From the cell containing the given text, extract its center point as [x, y] coordinate. 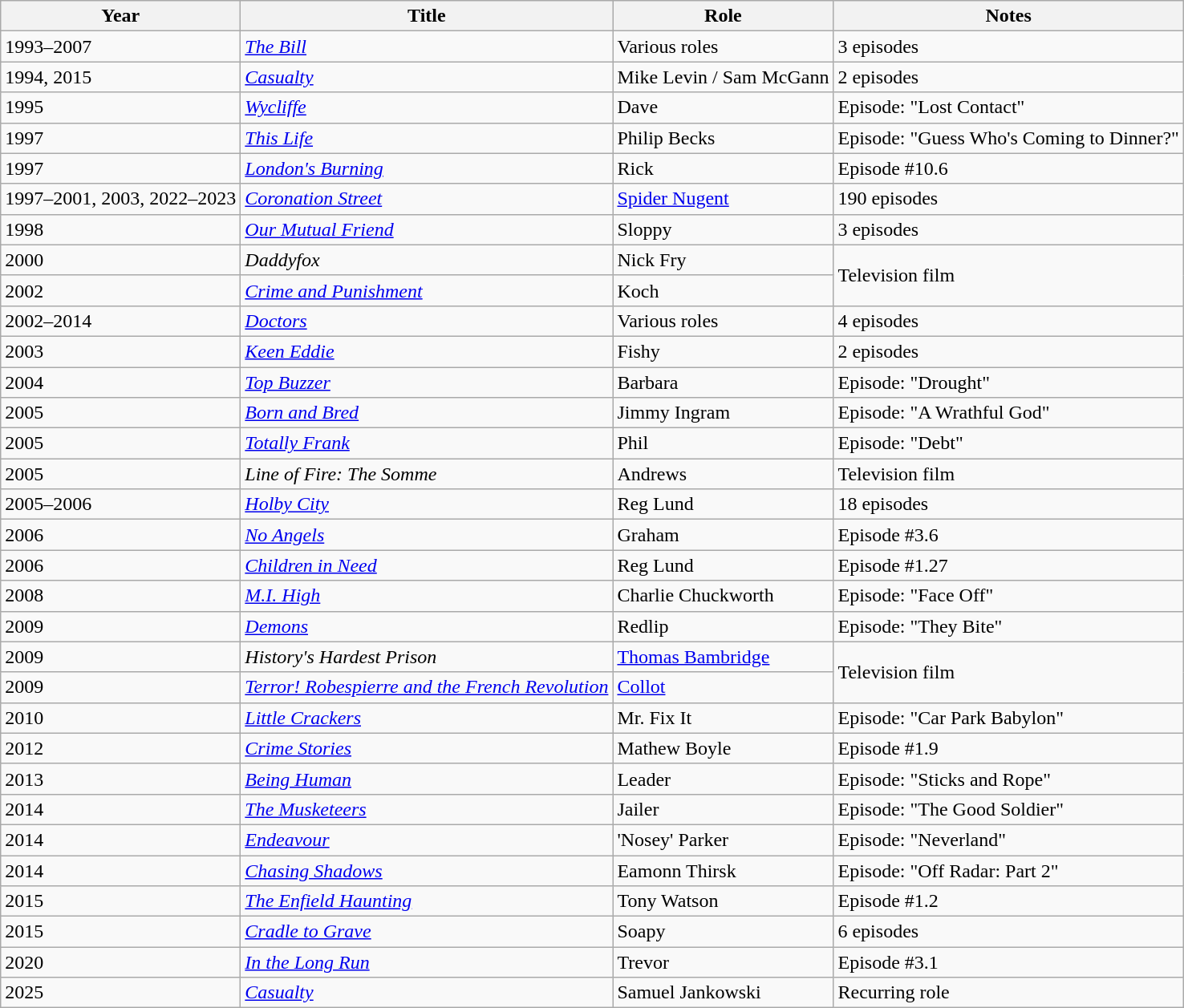
Episode #3.6 [1008, 535]
4 episodes [1008, 321]
Trevor [724, 962]
Leader [724, 779]
Cradle to Grave [427, 932]
2025 [120, 993]
Andrews [724, 474]
Episode: "A Wrathful God" [1008, 413]
Episode #10.6 [1008, 168]
Recurring role [1008, 993]
Keen Eddie [427, 351]
London's Burning [427, 168]
Barbara [724, 383]
Episode: "Debt" [1008, 443]
Year [120, 16]
M.I. High [427, 596]
Crime and Punishment [427, 290]
1995 [120, 107]
The Musketeers [427, 809]
History's Hardest Prison [427, 657]
2004 [120, 383]
Episode #1.9 [1008, 748]
Episode: "Drought" [1008, 383]
Children in Need [427, 565]
Philip Becks [724, 138]
Soapy [724, 932]
Episode: "Lost Contact" [1008, 107]
Episode: "Face Off" [1008, 596]
Role [724, 16]
The Bill [427, 47]
Endeavour [427, 840]
Episode #3.1 [1008, 962]
Episode: "Sticks and Rope" [1008, 779]
Episode #1.2 [1008, 901]
Koch [724, 290]
'Nosey' Parker [724, 840]
2002 [120, 290]
Top Buzzer [427, 383]
This Life [427, 138]
Notes [1008, 16]
Fishy [724, 351]
6 episodes [1008, 932]
Doctors [427, 321]
Nick Fry [724, 260]
2000 [120, 260]
The Enfield Haunting [427, 901]
Daddyfox [427, 260]
Chasing Shadows [427, 870]
Episode #1.27 [1008, 565]
2013 [120, 779]
Mathew Boyle [724, 748]
Collot [724, 687]
In the Long Run [427, 962]
Eamonn Thirsk [724, 870]
2020 [120, 962]
Demons [427, 626]
Our Mutual Friend [427, 229]
Episode: "The Good Soldier" [1008, 809]
Sloppy [724, 229]
Wycliffe [427, 107]
2005–2006 [120, 504]
Episode: "Car Park Babylon" [1008, 718]
Spider Nugent [724, 199]
Title [427, 16]
Dave [724, 107]
Crime Stories [427, 748]
Tony Watson [724, 901]
Mr. Fix It [724, 718]
1994, 2015 [120, 77]
2002–2014 [120, 321]
Jailer [724, 809]
Holby City [427, 504]
18 episodes [1008, 504]
Coronation Street [427, 199]
2003 [120, 351]
190 episodes [1008, 199]
Episode: "They Bite" [1008, 626]
Mike Levin / Sam McGann [724, 77]
Born and Bred [427, 413]
Graham [724, 535]
1993–2007 [120, 47]
2012 [120, 748]
1997–2001, 2003, 2022–2023 [120, 199]
Rick [724, 168]
1998 [120, 229]
Charlie Chuckworth [724, 596]
No Angels [427, 535]
Thomas Bambridge [724, 657]
Jimmy Ingram [724, 413]
Episode: "Guess Who's Coming to Dinner?" [1008, 138]
Samuel Jankowski [724, 993]
2010 [120, 718]
Episode: "Neverland" [1008, 840]
Terror! Robespierre and the French Revolution [427, 687]
Episode: "Off Radar: Part 2" [1008, 870]
Totally Frank [427, 443]
Phil [724, 443]
Line of Fire: The Somme [427, 474]
2008 [120, 596]
Redlip [724, 626]
Little Crackers [427, 718]
Being Human [427, 779]
